Capture the cell that displays the provided text and extract its (X, Y) central coordinate. 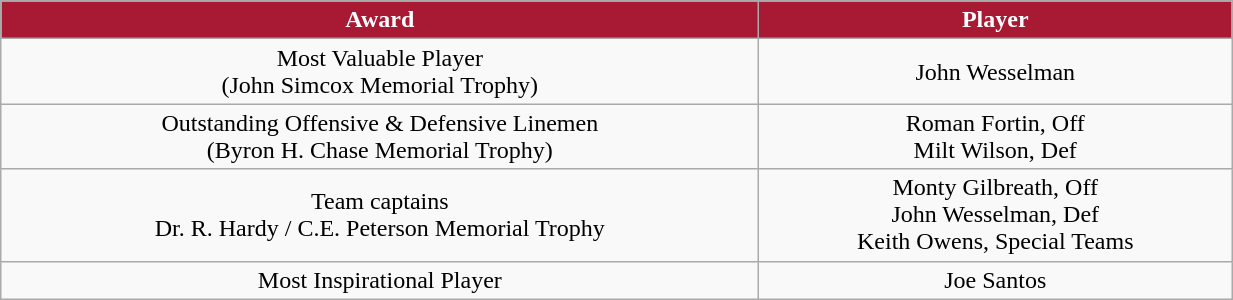
Most Valuable Player(John Simcox Memorial Trophy) (380, 72)
Joe Santos (996, 280)
Roman Fortin, OffMilt Wilson, Def (996, 136)
Award (380, 20)
Outstanding Offensive & Defensive Linemen(Byron H. Chase Memorial Trophy) (380, 136)
Monty Gilbreath, OffJohn Wesselman, DefKeith Owens, Special Teams (996, 215)
Player (996, 20)
Team captainsDr. R. Hardy / C.E. Peterson Memorial Trophy (380, 215)
John Wesselman (996, 72)
Most Inspirational Player (380, 280)
